Capture the cell that displays the provided text and extract its (x, y) central coordinate. 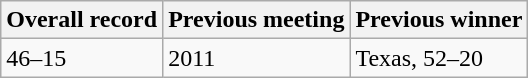
Previous winner (439, 20)
Overall record (82, 20)
46–15 (82, 58)
Previous meeting (256, 20)
2011 (256, 58)
Texas, 52–20 (439, 58)
